Scan for the cell matching the given text and deliver its (X, Y) coordinate at center. 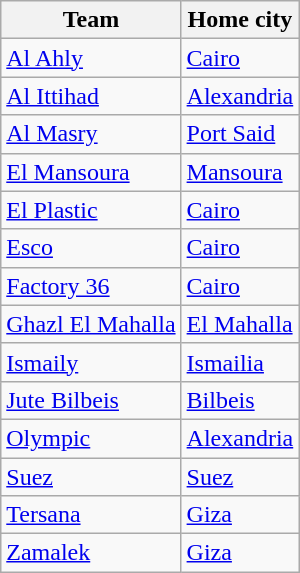
Factory 36 (91, 286)
Esco (91, 248)
Jute Bilbeis (91, 400)
El Plastic (91, 210)
Tersana (91, 515)
Home city (240, 20)
El Mansoura (91, 172)
Al Ittihad (91, 96)
Zamalek (91, 553)
Olympic (91, 438)
Ismaily (91, 362)
Al Masry (91, 134)
El Mahalla (240, 324)
Al Ahly (91, 58)
Port Said (240, 134)
Ghazl El Mahalla (91, 324)
Team (91, 20)
Bilbeis (240, 400)
Mansoura (240, 172)
Ismailia (240, 362)
